Output the (X, Y) coordinate of the center of the cell containing the given text.  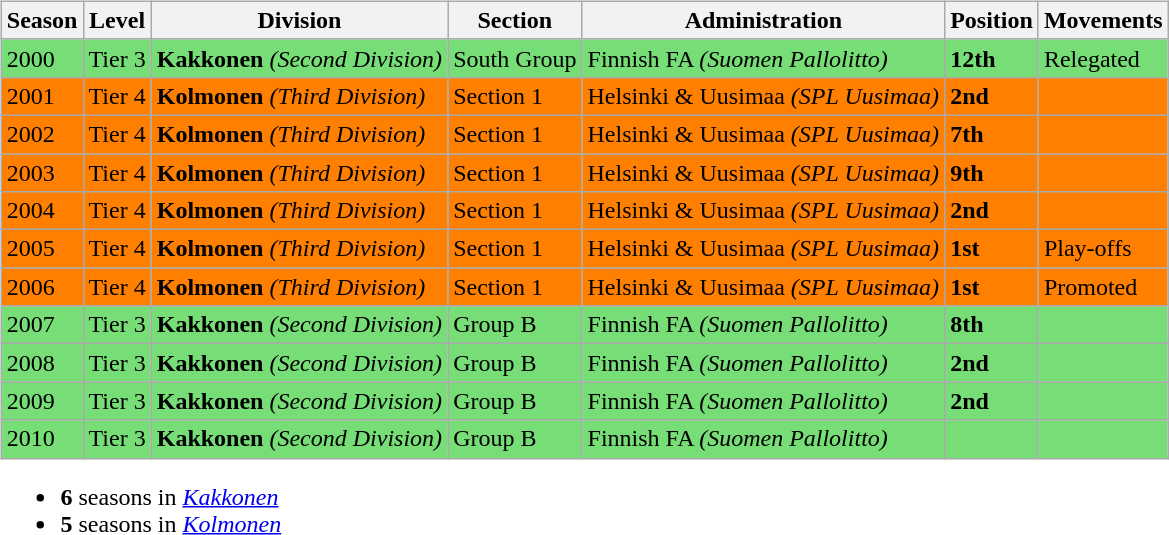
2008 (42, 363)
Season (42, 20)
2000 (42, 58)
Section (515, 20)
Position (992, 20)
Play-offs (1103, 249)
2006 (42, 287)
2003 (42, 173)
South Group (515, 58)
2007 (42, 325)
7th (992, 134)
Relegated (1103, 58)
Level (117, 20)
Promoted (1103, 287)
2005 (42, 249)
2001 (42, 96)
2004 (42, 211)
Administration (764, 20)
Division (299, 20)
2010 (42, 439)
2002 (42, 134)
8th (992, 325)
2009 (42, 401)
12th (992, 58)
9th (992, 173)
Movements (1103, 20)
